Determine the (X, Y) coordinate at the center of the cell enclosing the given text.  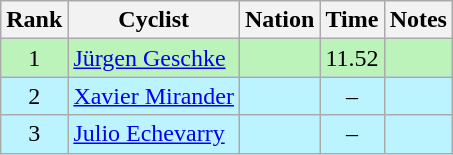
Nation (280, 20)
Jürgen Geschke (154, 58)
11.52 (352, 58)
Time (352, 20)
Notes (418, 20)
Rank (34, 20)
1 (34, 58)
Cyclist (154, 20)
Julio Echevarry (154, 134)
Xavier Mirander (154, 96)
2 (34, 96)
3 (34, 134)
